Find where the given text appears and provide that cell's center as (x, y) coordinate. 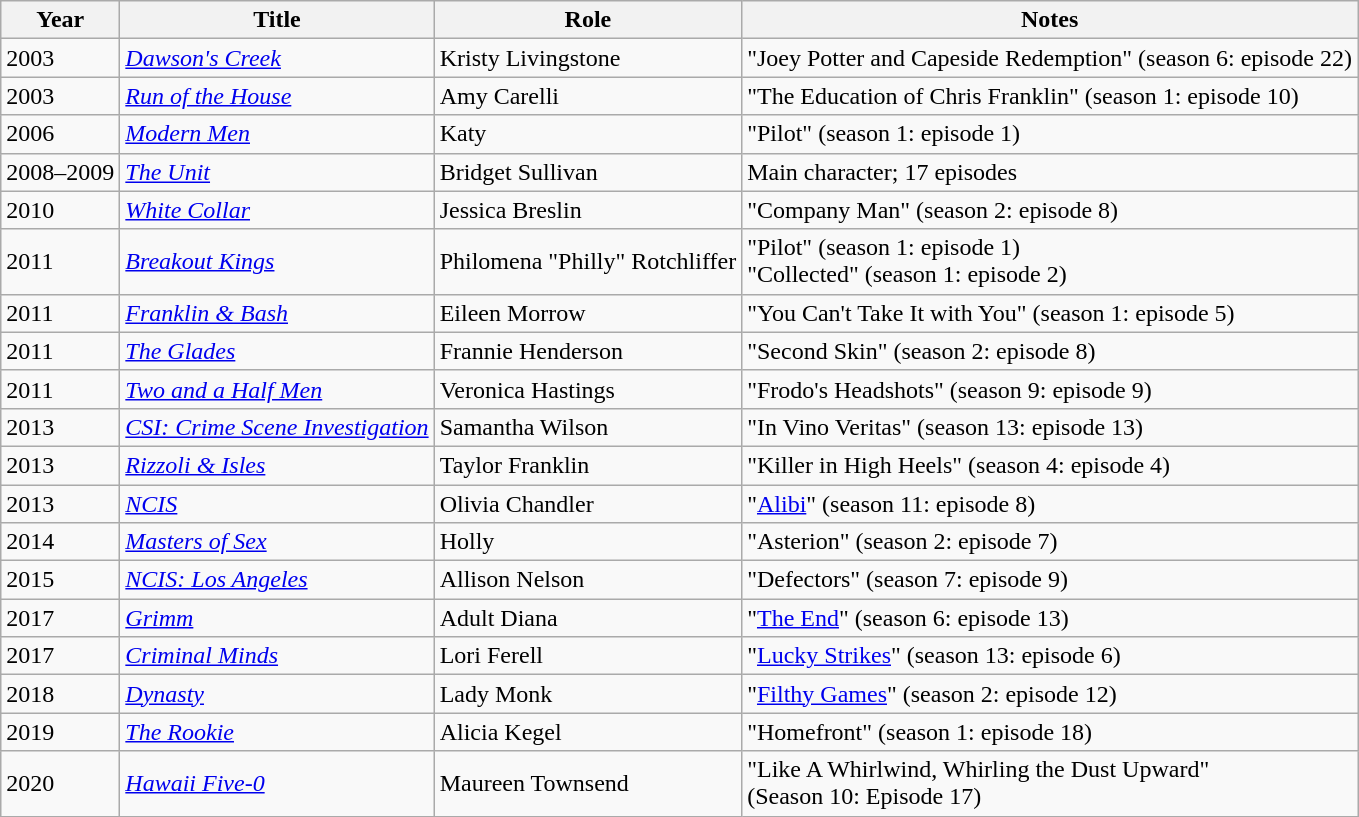
NCIS: Los Angeles (277, 580)
Olivia Chandler (588, 503)
"Frodo's Headshots" (season 9: episode 9) (1050, 389)
Lady Monk (588, 694)
Masters of Sex (277, 542)
Main character; 17 episodes (1050, 172)
Allison Nelson (588, 580)
Frannie Henderson (588, 351)
"Killer in High Heels" (season 4: episode 4) (1050, 465)
2020 (60, 784)
Adult Diana (588, 618)
2014 (60, 542)
CSI: Crime Scene Investigation (277, 427)
Title (277, 20)
"Company Man" (season 2: episode 8) (1050, 210)
The Glades (277, 351)
Amy Carelli (588, 96)
"Pilot" (season 1: episode 1) (1050, 134)
Dynasty (277, 694)
Kristy Livingstone (588, 58)
Veronica Hastings (588, 389)
Holly (588, 542)
The Unit (277, 172)
"Lucky Strikes" (season 13: episode 6) (1050, 656)
2006 (60, 134)
Jessica Breslin (588, 210)
"Like A Whirlwind, Whirling the Dust Upward"(Season 10: Episode 17) (1050, 784)
"Homefront" (season 1: episode 18) (1050, 732)
Samantha Wilson (588, 427)
"Filthy Games" (season 2: episode 12) (1050, 694)
Eileen Morrow (588, 313)
Run of the House (277, 96)
2019 (60, 732)
Taylor Franklin (588, 465)
Bridget Sullivan (588, 172)
2018 (60, 694)
Rizzoli & Isles (277, 465)
Maureen Townsend (588, 784)
Grimm (277, 618)
Dawson's Creek (277, 58)
Philomena "Philly" Rotchliffer (588, 262)
"Second Skin" (season 2: episode 8) (1050, 351)
"Pilot" (season 1: episode 1)"Collected" (season 1: episode 2) (1050, 262)
"Defectors" (season 7: episode 9) (1050, 580)
Hawaii Five-0 (277, 784)
2015 (60, 580)
Criminal Minds (277, 656)
Two and a Half Men (277, 389)
"The Education of Chris Franklin" (season 1: episode 10) (1050, 96)
Role (588, 20)
"You Can't Take It with You" (season 1: episode 5) (1050, 313)
2010 (60, 210)
"Asterion" (season 2: episode 7) (1050, 542)
Franklin & Bash (277, 313)
2008–2009 (60, 172)
Year (60, 20)
Alicia Kegel (588, 732)
Modern Men (277, 134)
NCIS (277, 503)
Katy (588, 134)
"The End" (season 6: episode 13) (1050, 618)
"Alibi" (season 11: episode 8) (1050, 503)
Notes (1050, 20)
"Joey Potter and Capeside Redemption" (season 6: episode 22) (1050, 58)
Breakout Kings (277, 262)
Lori Ferell (588, 656)
"In Vino Veritas" (season 13: episode 13) (1050, 427)
The Rookie (277, 732)
White Collar (277, 210)
